Search for the cell housing the specified text and yield its (X, Y) center coordinate. 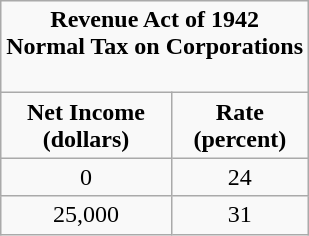
31 (240, 215)
Net Income(dollars) (86, 126)
0 (86, 177)
Revenue Act of 1942Normal Tax on Corporations (155, 47)
24 (240, 177)
25,000 (86, 215)
Rate(percent) (240, 126)
